From the cell containing the given text, extract its center point as [X, Y] coordinate. 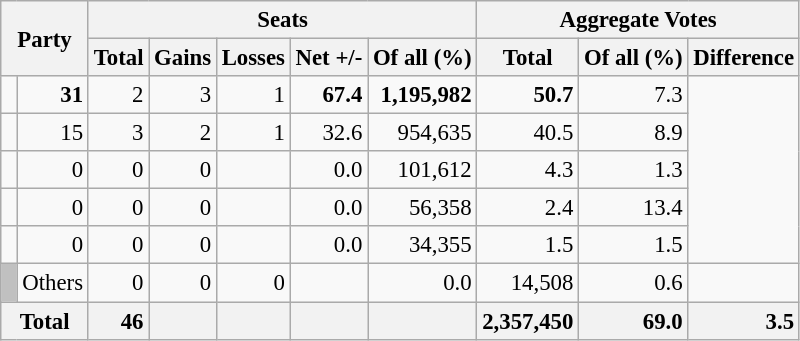
67.4 [328, 95]
3.5 [744, 321]
15 [52, 133]
7.3 [634, 95]
Net +/- [328, 58]
69.0 [634, 321]
2.4 [528, 208]
32.6 [328, 133]
Seats [282, 20]
Others [52, 283]
1,195,982 [422, 95]
Party [45, 38]
31 [52, 95]
4.3 [528, 170]
50.7 [528, 95]
Difference [744, 58]
954,635 [422, 133]
Losses [253, 58]
Gains [183, 58]
46 [118, 321]
14,508 [528, 283]
34,355 [422, 245]
8.9 [634, 133]
101,612 [422, 170]
40.5 [528, 133]
Aggregate Votes [638, 20]
56,358 [422, 208]
0.6 [634, 283]
13.4 [634, 208]
1.3 [634, 170]
2,357,450 [528, 321]
